Provide the (x, y) coordinate of the cell's center where the given text is located.  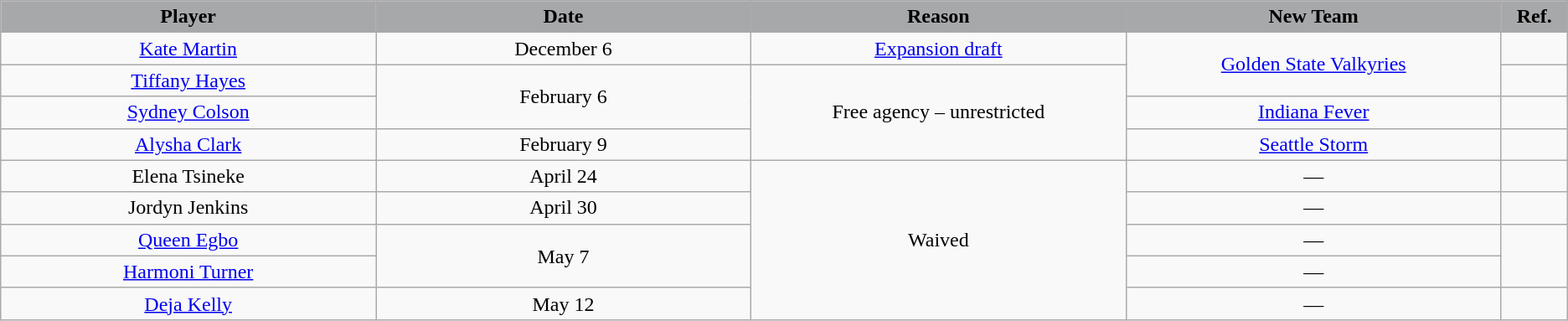
Jordyn Jenkins (188, 208)
Player (188, 17)
Free agency – unrestricted (938, 112)
April 30 (564, 208)
Waived (938, 240)
February 9 (564, 144)
Indiana Fever (1313, 112)
Expansion draft (938, 49)
May 7 (564, 256)
December 6 (564, 49)
Kate Martin (188, 49)
Tiffany Hayes (188, 80)
Date (564, 17)
Golden State Valkyries (1313, 65)
May 12 (564, 303)
Alysha Clark (188, 144)
Harmoni Turner (188, 272)
Reason (938, 17)
Queen Egbo (188, 240)
Deja Kelly (188, 303)
Ref. (1534, 17)
Seattle Storm (1313, 144)
April 24 (564, 176)
February 6 (564, 96)
New Team (1313, 17)
Sydney Colson (188, 112)
Elena Tsineke (188, 176)
